Search for the cell housing the specified text and yield its (x, y) center coordinate. 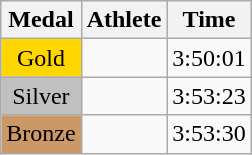
Time (209, 20)
Bronze (41, 134)
Medal (41, 20)
3:53:23 (209, 96)
3:53:30 (209, 134)
3:50:01 (209, 58)
Silver (41, 96)
Athlete (124, 20)
Gold (41, 58)
